Return [X, Y] of the center of cell containing provided text 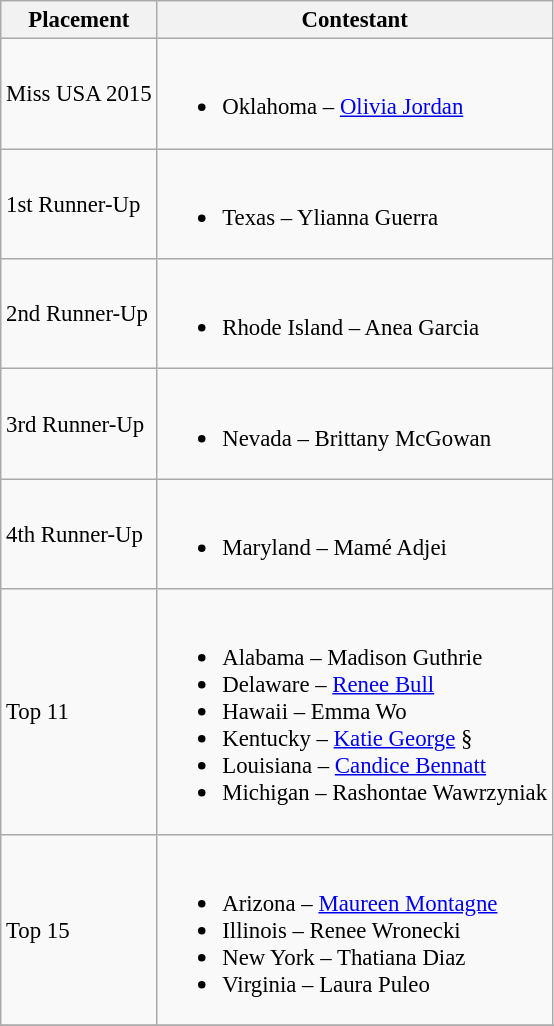
4th Runner-Up [79, 534]
Texas – Ylianna Guerra [354, 204]
Alabama – Madison GuthrieDelaware – Renee BullHawaii – Emma WoKentucky – Katie George §Louisiana – Candice BennattMichigan – Rashontae Wawrzyniak [354, 712]
Oklahoma – Olivia Jordan [354, 94]
Miss USA 2015 [79, 94]
Rhode Island – Anea Garcia [354, 314]
Contestant [354, 20]
Maryland – Mamé Adjei [354, 534]
3rd Runner-Up [79, 424]
Top 11 [79, 712]
Nevada – Brittany McGowan [354, 424]
Arizona – Maureen MontagneIllinois – Renee WroneckiNew York – Thatiana DiazVirginia – Laura Puleo [354, 930]
Placement [79, 20]
Top 15 [79, 930]
2nd Runner-Up [79, 314]
1st Runner-Up [79, 204]
